Return [X, Y] of the center of cell containing provided text 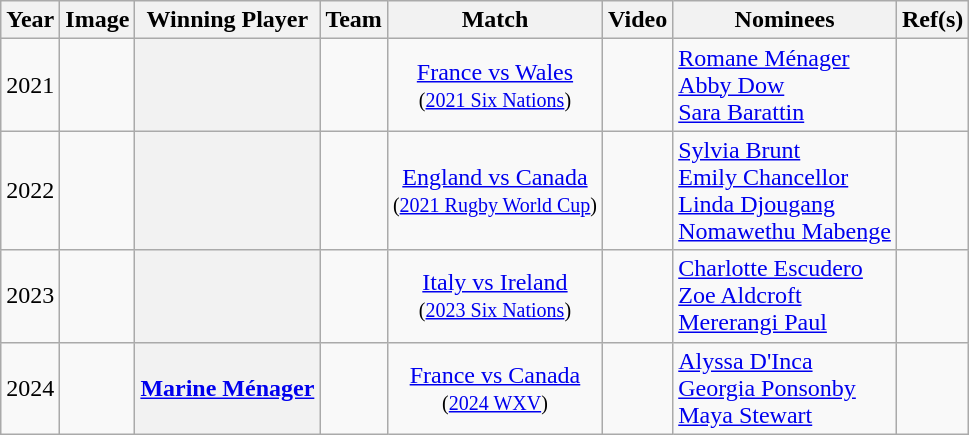
Winning Player [228, 20]
2024 [30, 388]
Italy vs Ireland(2023 Six Nations) [494, 296]
Charlotte Escudero Zoe Aldcroft Mererangi Paul [785, 296]
Sylvia Brunt Emily Chancellor Linda Djougang Nomawethu Mabenge [785, 190]
Romane Ménager Abby Dow Sara Barattin [785, 85]
Year [30, 20]
2022 [30, 190]
Match [494, 20]
Video [638, 20]
France vs Wales(2021 Six Nations) [494, 85]
2023 [30, 296]
Alyssa D'Inca Georgia Ponsonby Maya Stewart [785, 388]
England vs Canada(2021 Rugby World Cup) [494, 190]
2021 [30, 85]
Image [98, 20]
Team [354, 20]
Marine Ménager [228, 388]
France vs Canada(2024 WXV) [494, 388]
Nominees [785, 20]
Ref(s) [932, 20]
